Extract the (x, y) coordinate from the center of the cell holding the provided text.  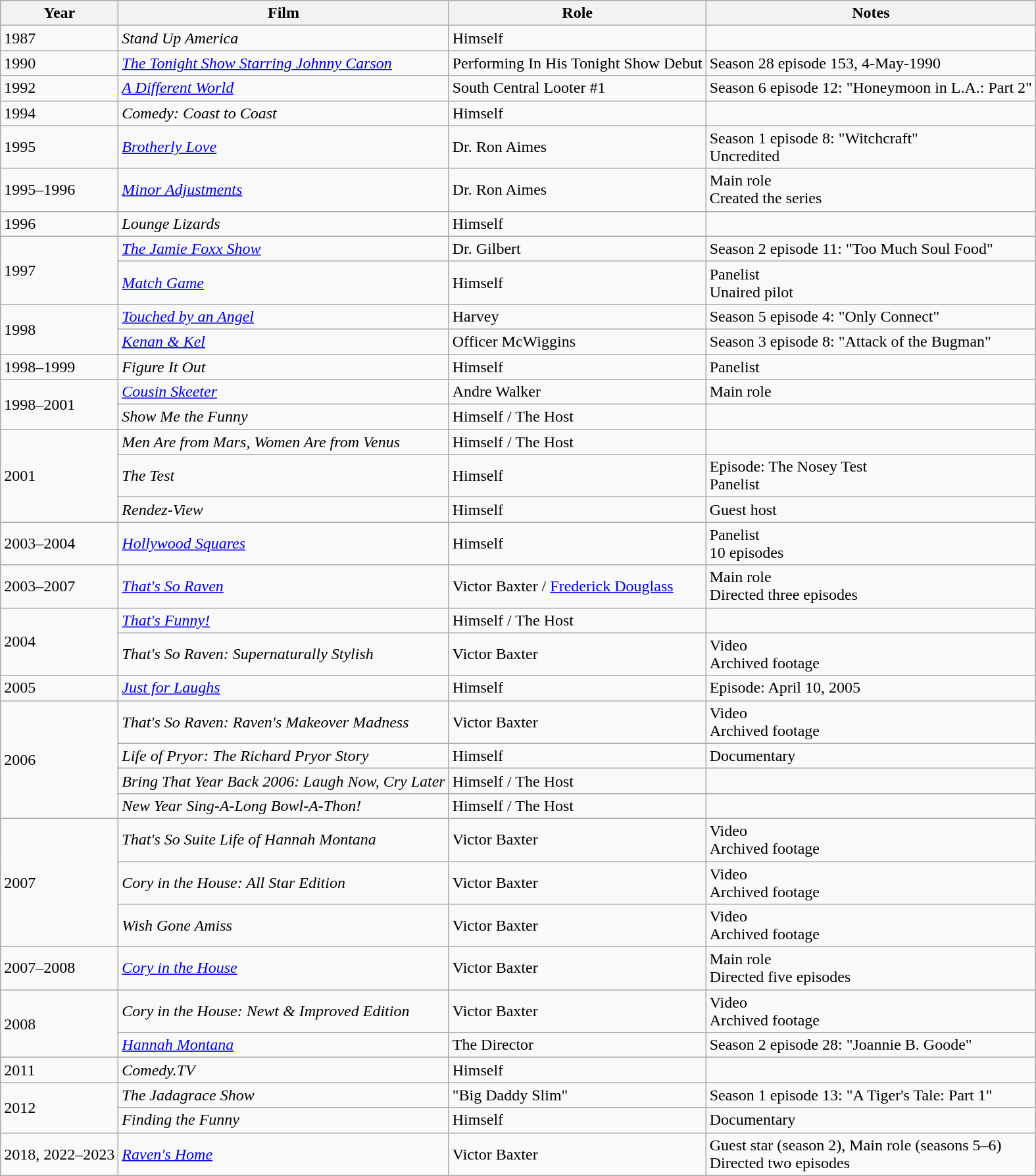
Season 5 episode 4: "Only Connect" (871, 316)
Kenan & Kel (284, 341)
A Different World (284, 88)
Finding the Funny (284, 1120)
Main role Created the series (871, 189)
2003–2004 (59, 543)
Comedy.TV (284, 1070)
Hannah Montana (284, 1045)
Show Me the Funny (284, 417)
2011 (59, 1070)
Andre Walker (578, 392)
1998 (59, 329)
Guest host (871, 510)
Officer McWiggins (578, 341)
1998–2001 (59, 404)
That's So Suite Life of Hannah Montana (284, 839)
Dr. Gilbert (578, 249)
Season 1 episode 13: "A Tiger's Tale: Part 1" (871, 1095)
Episode: April 10, 2005 (871, 688)
Hollywood Squares (284, 543)
2003–2007 (59, 587)
Stand Up America (284, 38)
Cory in the House: All Star Edition (284, 883)
Guest star (season 2), Main role (seasons 5–6) Directed two episodes (871, 1154)
Role (578, 13)
The Director (578, 1045)
Bring That Year Back 2006: Laugh Now, Cry Later (284, 781)
2001 (59, 476)
South Central Looter #1 (578, 88)
Main role Directed five episodes (871, 968)
Panelist (871, 366)
Touched by an Angel (284, 316)
Panelist 10 episodes (871, 543)
Cousin Skeeter (284, 392)
The Test (284, 476)
New Year Sing-A-Long Bowl-A-Thon! (284, 806)
1995–1996 (59, 189)
Rendez-View (284, 510)
2018, 2022–2023 (59, 1154)
Panelist Unaired pilot (871, 283)
2004 (59, 642)
2007 (59, 883)
Main role Directed three episodes (871, 587)
Lounge Lizards (284, 224)
Season 2 episode 28: "Joannie B. Goode" (871, 1045)
Just for Laughs (284, 688)
1996 (59, 224)
The Jadagrace Show (284, 1095)
1997 (59, 270)
Main role (871, 392)
Wish Gone Amiss (284, 926)
Season 1 episode 8: "Witchcraft" Uncredited (871, 147)
Brotherly Love (284, 147)
1987 (59, 38)
2008 (59, 1023)
1992 (59, 88)
Episode: The Nosey Test Panelist (871, 476)
Men Are from Mars, Women Are from Venus (284, 442)
Minor Adjustments (284, 189)
That's Funny! (284, 620)
Season 28 episode 153, 4-May-1990 (871, 63)
Comedy: Coast to Coast (284, 113)
2012 (59, 1108)
Notes (871, 13)
2005 (59, 688)
Life of Pryor: The Richard Pryor Story (284, 756)
That's So Raven: Supernaturally Stylish (284, 654)
That's So Raven (284, 587)
1995 (59, 147)
2007–2008 (59, 968)
1994 (59, 113)
1998–1999 (59, 366)
The Jamie Foxx Show (284, 249)
Raven's Home (284, 1154)
2006 (59, 759)
Year (59, 13)
Figure It Out (284, 366)
Victor Baxter / Frederick Douglass (578, 587)
Match Game (284, 283)
That's So Raven: Raven's Makeover Madness (284, 722)
"Big Daddy Slim" (578, 1095)
Film (284, 13)
Season 2 episode 11: "Too Much Soul Food" (871, 249)
Harvey (578, 316)
1990 (59, 63)
Performing In His Tonight Show Debut (578, 63)
Cory in the House: Newt & Improved Edition (284, 1012)
Season 6 episode 12: "Honeymoon in L.A.: Part 2" (871, 88)
The Tonight Show Starring Johnny Carson (284, 63)
Cory in the House (284, 968)
Season 3 episode 8: "Attack of the Bugman" (871, 341)
